Return (x, y) of the center of cell containing provided text 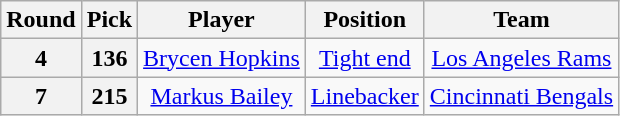
Brycen Hopkins (222, 58)
Position (364, 20)
136 (109, 58)
Linebacker (364, 96)
Round (41, 20)
Pick (109, 20)
Los Angeles Rams (521, 58)
Player (222, 20)
215 (109, 96)
Cincinnati Bengals (521, 96)
4 (41, 58)
Markus Bailey (222, 96)
Tight end (364, 58)
7 (41, 96)
Team (521, 20)
